Return [x, y] of the center of cell containing provided text 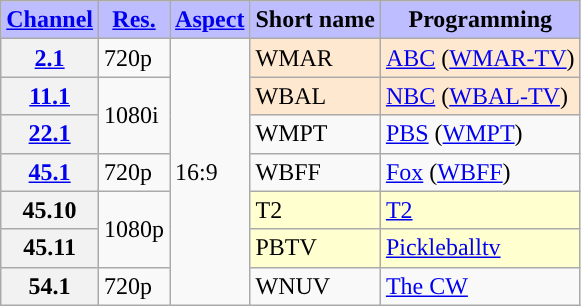
PBS (WMPT) [480, 134]
45.1 [50, 172]
NBC (WBAL-TV) [480, 96]
1080i [134, 115]
Short name [315, 20]
Pickleballtv [480, 248]
WBAL [315, 96]
16:9 [210, 172]
WBFF [315, 172]
WNUV [315, 286]
45.10 [50, 210]
22.1 [50, 134]
Fox (WBFF) [480, 172]
Res. [134, 20]
ABC (WMAR-TV) [480, 58]
Aspect [210, 20]
2.1 [50, 58]
WMPT [315, 134]
54.1 [50, 286]
1080p [134, 229]
11.1 [50, 96]
45.11 [50, 248]
The CW [480, 286]
PBTV [315, 248]
Channel [50, 20]
Programming [480, 20]
WMAR [315, 58]
